Output the [x, y] coordinate of the center of the cell containing the given text.  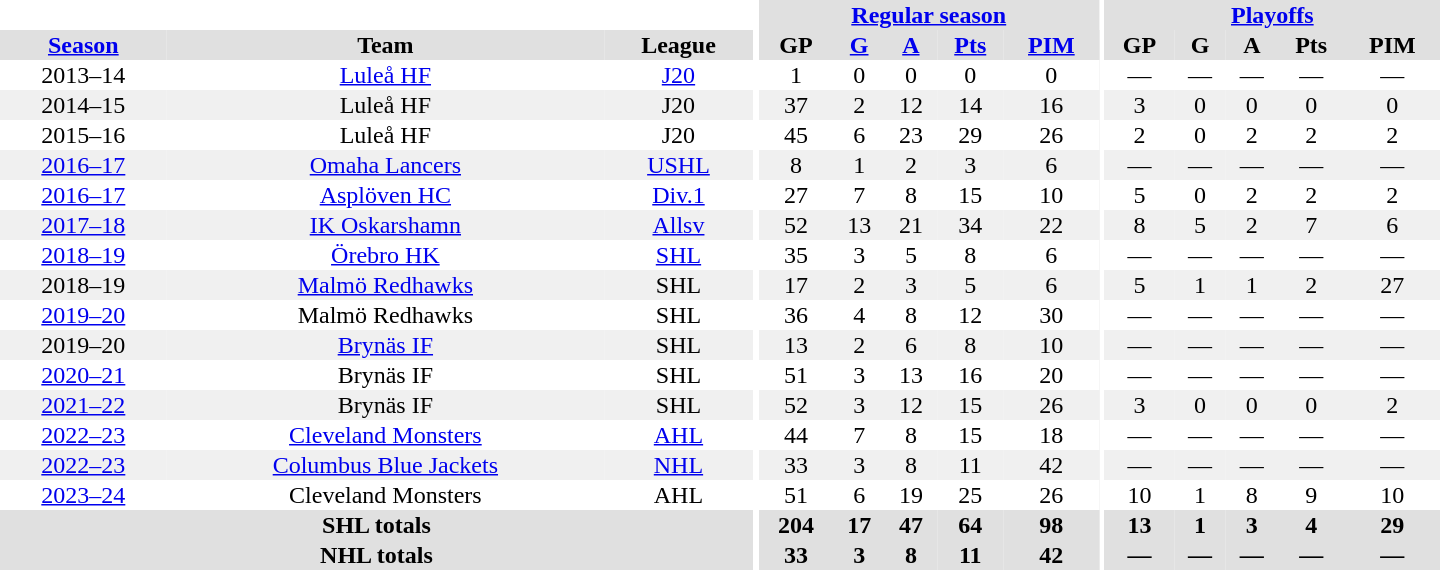
2021–22 [84, 405]
37 [796, 105]
IK Oskarshamn [386, 225]
League [678, 45]
23 [911, 135]
Div.1 [678, 195]
34 [970, 225]
Team [386, 45]
44 [796, 435]
Allsv [678, 225]
Omaha Lancers [386, 165]
2013–14 [84, 75]
22 [1052, 225]
64 [970, 525]
20 [1052, 375]
SHL totals [376, 525]
Asplöven HC [386, 195]
Playoffs [1272, 15]
18 [1052, 435]
9 [1312, 495]
204 [796, 525]
Örebro HK [386, 255]
21 [911, 225]
2017–18 [84, 225]
45 [796, 135]
2020–21 [84, 375]
30 [1052, 315]
14 [970, 105]
2023–24 [84, 495]
2014–15 [84, 105]
NHL [678, 465]
35 [796, 255]
25 [970, 495]
NHL totals [376, 555]
36 [796, 315]
USHL [678, 165]
47 [911, 525]
Columbus Blue Jackets [386, 465]
Season [84, 45]
98 [1052, 525]
19 [911, 495]
2015–16 [84, 135]
Regular season [929, 15]
